Pinpoint the cell where the given text exists, returning its (X, Y) midpoint coordinate. 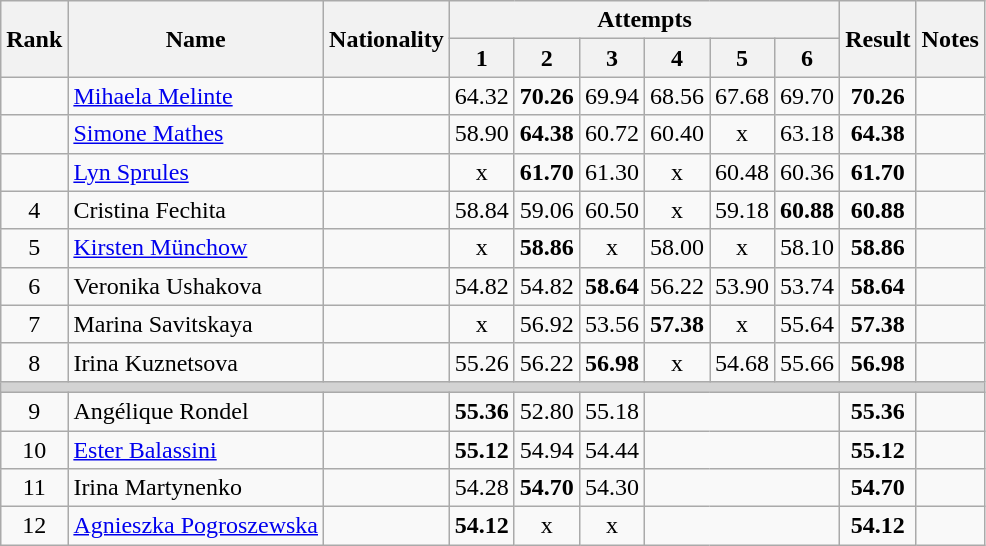
Irina Kuznetsova (196, 362)
61.30 (612, 172)
54.30 (612, 488)
58.10 (808, 248)
8 (34, 362)
Agnieszka Pogroszewska (196, 526)
55.66 (808, 362)
60.36 (808, 172)
54.28 (482, 488)
11 (34, 488)
59.06 (546, 210)
69.70 (808, 96)
7 (34, 324)
58.90 (482, 134)
54.68 (742, 362)
Ester Balassini (196, 449)
58.84 (482, 210)
Mihaela Melinte (196, 96)
9 (34, 411)
3 (612, 58)
53.56 (612, 324)
Simone Mathes (196, 134)
68.56 (676, 96)
Result (878, 39)
52.80 (546, 411)
Marina Savitskaya (196, 324)
12 (34, 526)
67.68 (742, 96)
2 (546, 58)
Cristina Fechita (196, 210)
Attempts (644, 20)
58.00 (676, 248)
64.32 (482, 96)
Name (196, 39)
69.94 (612, 96)
60.40 (676, 134)
Irina Martynenko (196, 488)
Nationality (387, 39)
Kirsten Münchow (196, 248)
59.18 (742, 210)
Angélique Rondel (196, 411)
54.94 (546, 449)
60.72 (612, 134)
Lyn Sprules (196, 172)
56.92 (546, 324)
60.50 (612, 210)
55.64 (808, 324)
1 (482, 58)
54.44 (612, 449)
55.18 (612, 411)
10 (34, 449)
55.26 (482, 362)
63.18 (808, 134)
60.48 (742, 172)
Veronika Ushakova (196, 286)
53.74 (808, 286)
Notes (950, 39)
Rank (34, 39)
53.90 (742, 286)
